Capture the cell that displays the provided text and extract its (x, y) central coordinate. 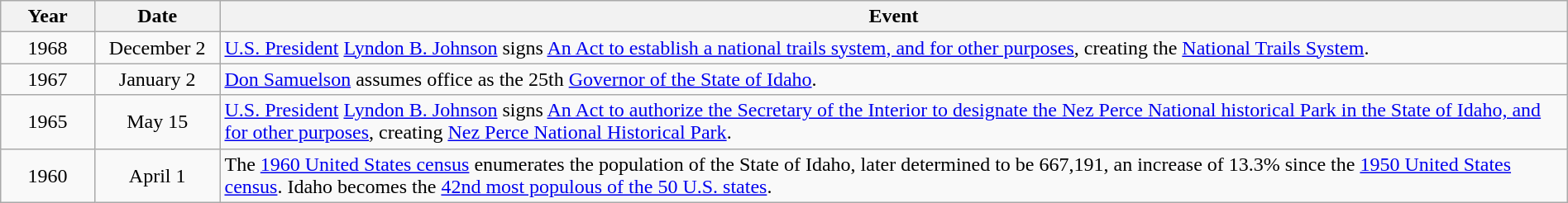
Year (48, 17)
April 1 (157, 175)
1968 (48, 48)
1965 (48, 122)
Event (893, 17)
Date (157, 17)
January 2 (157, 79)
December 2 (157, 48)
1967 (48, 79)
U.S. President Lyndon B. Johnson signs An Act to establish a national trails system, and for other purposes, creating the National Trails System. (893, 48)
1960 (48, 175)
May 15 (157, 122)
Don Samuelson assumes office as the 25th Governor of the State of Idaho. (893, 79)
